Search for the cell housing the specified text and yield its [x, y] center coordinate. 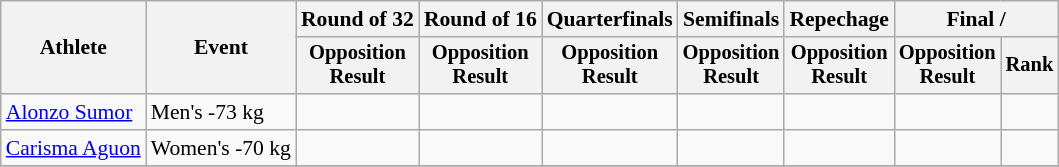
Carisma Aguon [74, 148]
Final / [976, 19]
Alonzo Sumor [74, 112]
Semifinals [732, 19]
Repechage [839, 19]
Women's -70 kg [221, 148]
Round of 32 [358, 19]
Men's -73 kg [221, 112]
Round of 16 [480, 19]
Event [221, 48]
Quarterfinals [610, 19]
Athlete [74, 48]
Rank [1030, 66]
